Output the [X, Y] coordinate of the center of the cell containing the given text.  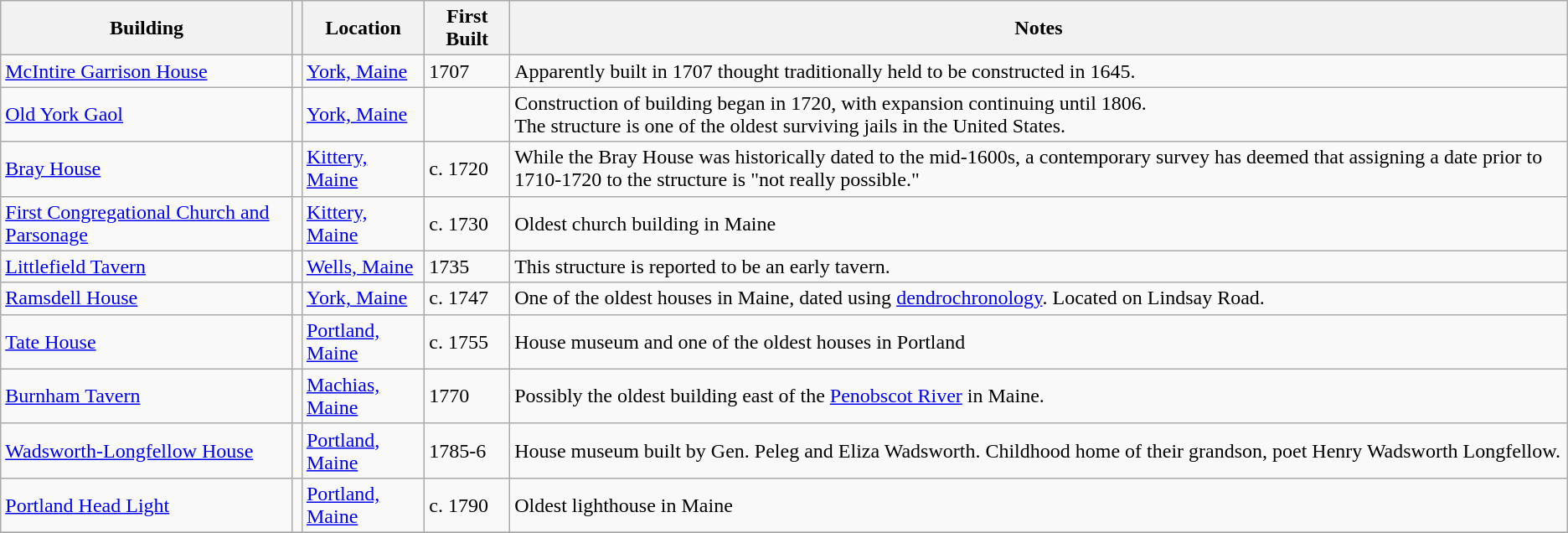
One of the oldest houses in Maine, dated using dendrochronology. Located on Lindsay Road. [1039, 298]
1707 [467, 71]
Possibly the oldest building east of the Penobscot River in Maine. [1039, 396]
Apparently built in 1707 thought traditionally held to be constructed in 1645. [1039, 71]
House museum and one of the oldest houses in Portland [1039, 342]
Notes [1039, 28]
c. 1730 [467, 223]
House museum built by Gen. Peleg and Eliza Wadsworth. Childhood home of their grandson, poet Henry Wadsworth Longfellow. [1039, 451]
Old York Gaol [147, 114]
1735 [467, 266]
Portland Head Light [147, 505]
This structure is reported to be an early tavern. [1039, 266]
c. 1755 [467, 342]
1770 [467, 396]
Wells, Maine [363, 266]
c. 1747 [467, 298]
Machias, Maine [363, 396]
First Congregational Church and Parsonage [147, 223]
Oldest church building in Maine [1039, 223]
Oldest lighthouse in Maine [1039, 505]
c. 1790 [467, 505]
McIntire Garrison House [147, 71]
Location [363, 28]
First Built [467, 28]
Wadsworth-Longfellow House [147, 451]
Tate House [147, 342]
Bray House [147, 169]
Construction of building began in 1720, with expansion continuing until 1806.The structure is one of the oldest surviving jails in the United States. [1039, 114]
Littlefield Tavern [147, 266]
c. 1720 [467, 169]
Burnham Tavern [147, 396]
Ramsdell House [147, 298]
1785-6 [467, 451]
Building [147, 28]
